Detect which cell encompasses the target text, then output its (x, y) center coordinate. 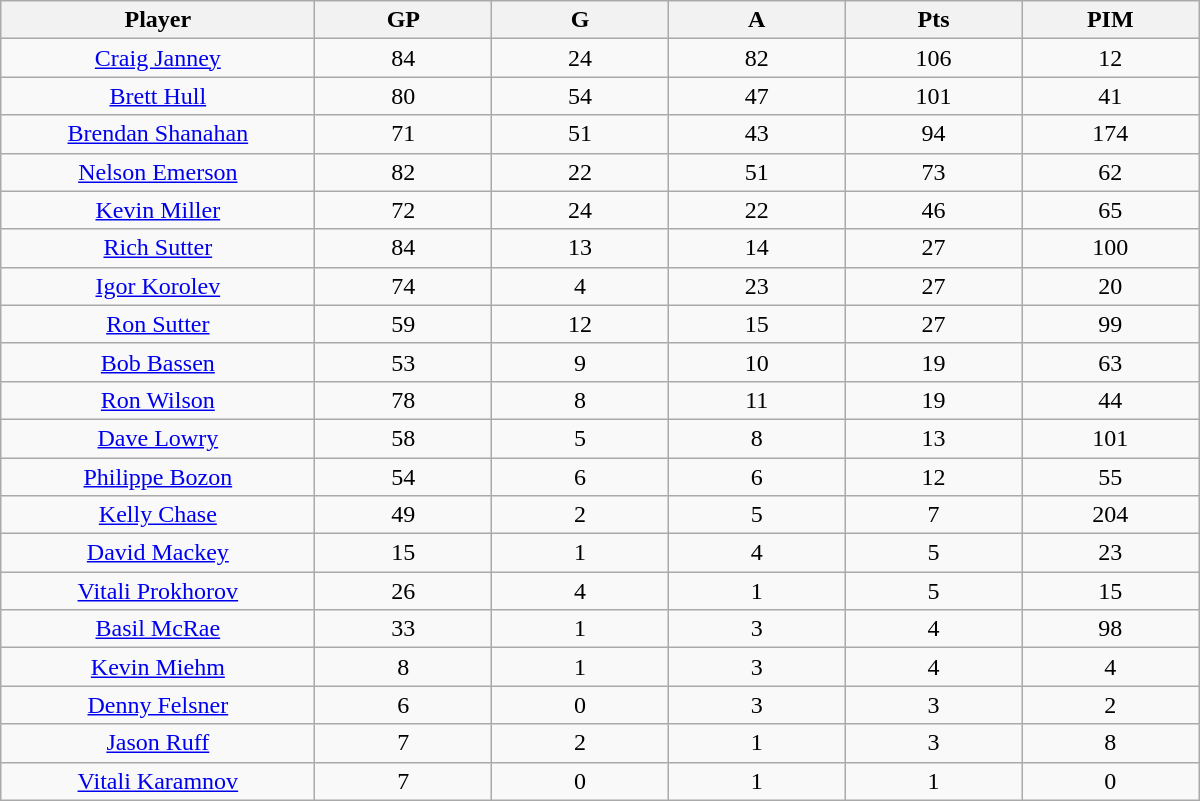
Denny Felsner (158, 705)
Kelly Chase (158, 515)
Vitali Prokhorov (158, 591)
A (756, 20)
Craig Janney (158, 58)
204 (1110, 515)
11 (756, 400)
Pts (934, 20)
47 (756, 96)
Igor Korolev (158, 286)
33 (404, 629)
Bob Bassen (158, 362)
Philippe Bozon (158, 477)
46 (934, 210)
99 (1110, 324)
80 (404, 96)
71 (404, 134)
100 (1110, 248)
Jason Ruff (158, 743)
G (580, 20)
Brett Hull (158, 96)
GP (404, 20)
Ron Sutter (158, 324)
78 (404, 400)
49 (404, 515)
43 (756, 134)
20 (1110, 286)
Vitali Karamnov (158, 781)
53 (404, 362)
106 (934, 58)
94 (934, 134)
174 (1110, 134)
72 (404, 210)
26 (404, 591)
98 (1110, 629)
41 (1110, 96)
Brendan Shanahan (158, 134)
62 (1110, 172)
Ron Wilson (158, 400)
63 (1110, 362)
David Mackey (158, 553)
Kevin Miehm (158, 667)
Player (158, 20)
65 (1110, 210)
14 (756, 248)
9 (580, 362)
Rich Sutter (158, 248)
55 (1110, 477)
Kevin Miller (158, 210)
Nelson Emerson (158, 172)
10 (756, 362)
58 (404, 438)
74 (404, 286)
PIM (1110, 20)
Dave Lowry (158, 438)
59 (404, 324)
73 (934, 172)
Basil McRae (158, 629)
44 (1110, 400)
